Determine the (x, y) coordinate at the center of the cell enclosing the given text.  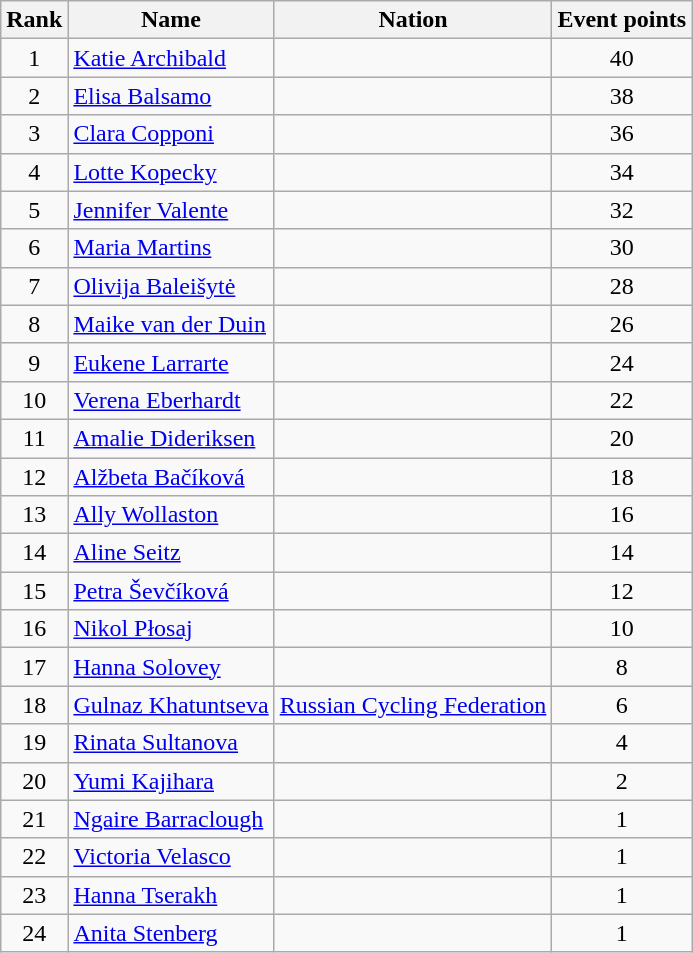
Amalie Dideriksen (171, 438)
Aline Seitz (171, 553)
Victoria Velasco (171, 857)
Verena Eberhardt (171, 400)
32 (622, 210)
Lotte Kopecky (171, 172)
Clara Copponi (171, 134)
Name (171, 20)
Olivija Baleišytė (171, 286)
19 (34, 743)
26 (622, 324)
Petra Ševčíková (171, 591)
Hanna Solovey (171, 667)
Yumi Kajihara (171, 781)
Nikol Płosaj (171, 629)
Elisa Balsamo (171, 96)
36 (622, 134)
21 (34, 819)
40 (622, 58)
Russian Cycling Federation (413, 705)
30 (622, 248)
Ally Wollaston (171, 515)
5 (34, 210)
17 (34, 667)
28 (622, 286)
13 (34, 515)
Rinata Sultanova (171, 743)
23 (34, 895)
Eukene Larrarte (171, 362)
Maike van der Duin (171, 324)
Alžbeta Bačíková (171, 477)
Maria Martins (171, 248)
Anita Stenberg (171, 933)
Hanna Tserakh (171, 895)
Gulnaz Khatuntseva (171, 705)
11 (34, 438)
Ngaire Barraclough (171, 819)
Katie Archibald (171, 58)
Jennifer Valente (171, 210)
9 (34, 362)
Nation (413, 20)
Event points (622, 20)
15 (34, 591)
34 (622, 172)
Rank (34, 20)
7 (34, 286)
38 (622, 96)
3 (34, 134)
